Output the (x, y) coordinate of the center of the cell containing the given text.  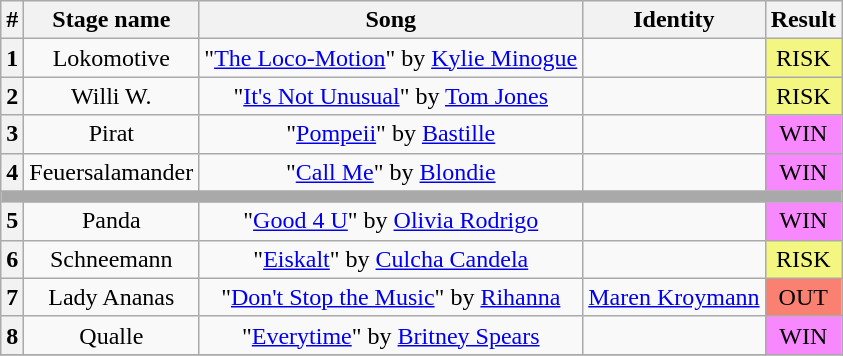
8 (12, 335)
Panda (112, 221)
7 (12, 297)
Identity (674, 20)
3 (12, 134)
Schneemann (112, 259)
4 (12, 172)
"The Loco-Motion" by Kylie Minogue (391, 58)
Maren Kroymann (674, 297)
"Good 4 U" by Olivia Rodrigo (391, 221)
Lady Ananas (112, 297)
Lokomotive (112, 58)
5 (12, 221)
"Call Me" by Blondie (391, 172)
1 (12, 58)
OUT (803, 297)
# (12, 20)
Willi W. (112, 96)
"It's Not Unusual" by Tom Jones (391, 96)
"Eiskalt" by Culcha Candela (391, 259)
Stage name (112, 20)
"Pompeii" by Bastille (391, 134)
Feuersalamander (112, 172)
"Don't Stop the Music" by Rihanna (391, 297)
Song (391, 20)
"Everytime" by Britney Spears (391, 335)
6 (12, 259)
Result (803, 20)
2 (12, 96)
Qualle (112, 335)
Pirat (112, 134)
